Return [X, Y] of the center of cell containing provided text 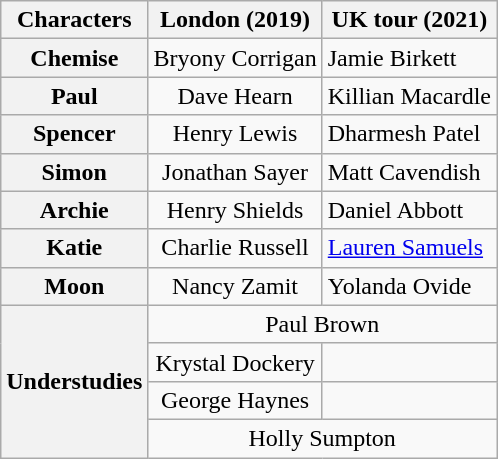
Holly Sumpton [322, 438]
Bryony Corrigan [235, 58]
Lauren Samuels [409, 248]
Paul Brown [322, 324]
Killian Macardle [409, 96]
London (2019) [235, 20]
Dave Hearn [235, 96]
Understudies [74, 381]
Moon [74, 286]
Daniel Abbott [409, 210]
Henry Shields [235, 210]
George Haynes [235, 400]
Nancy Zamit [235, 286]
Charlie Russell [235, 248]
Paul [74, 96]
Katie [74, 248]
Archie [74, 210]
Dharmesh Patel [409, 134]
Jamie Birkett [409, 58]
Simon [74, 172]
Krystal Dockery [235, 362]
Spencer [74, 134]
Henry Lewis [235, 134]
Jonathan Sayer [235, 172]
Matt Cavendish [409, 172]
UK tour (2021) [409, 20]
Characters [74, 20]
Yolanda Ovide [409, 286]
Chemise [74, 58]
